Locate the cell with the specified text and output its (X, Y) center coordinate. 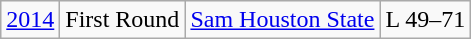
L 49–71 (426, 20)
Sam Houston State (282, 20)
First Round (122, 20)
2014 (30, 20)
